Output the [X, Y] coordinate of the center of the cell containing the given text.  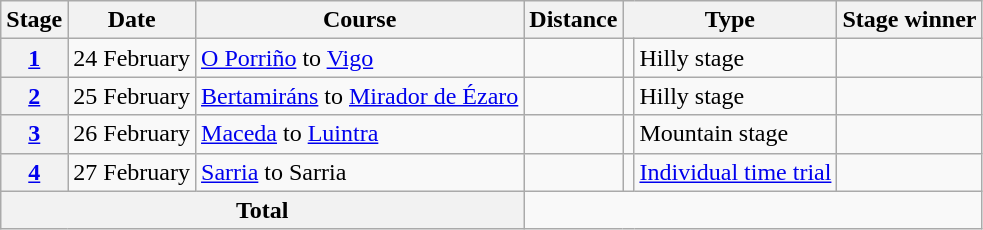
25 February [132, 96]
27 February [132, 172]
1 [34, 58]
Sarria to Sarria [360, 172]
3 [34, 134]
24 February [132, 58]
Individual time trial [736, 172]
4 [34, 172]
Stage winner [910, 20]
Total [262, 210]
Course [360, 20]
Distance [574, 20]
Bertamiráns to Mirador de Ézaro [360, 96]
Mountain stage [736, 134]
26 February [132, 134]
2 [34, 96]
Stage [34, 20]
Maceda to Luintra [360, 134]
O Porriño to Vigo [360, 58]
Date [132, 20]
Type [730, 20]
